Output the [X, Y] coordinate of the center of the cell containing the given text.  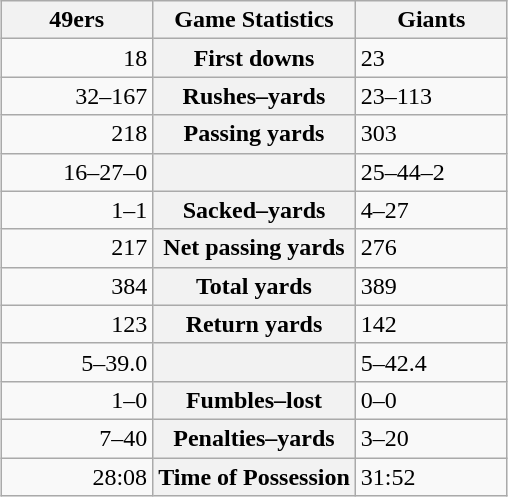
389 [431, 286]
Giants [431, 20]
18 [77, 58]
Game Statistics [254, 20]
25–44–2 [431, 172]
384 [77, 286]
Penalties–yards [254, 438]
First downs [254, 58]
218 [77, 134]
Time of Possession [254, 477]
28:08 [77, 477]
16–27–0 [77, 172]
217 [77, 248]
3–20 [431, 438]
23–113 [431, 96]
32–167 [77, 96]
31:52 [431, 477]
Total yards [254, 286]
5–39.0 [77, 362]
1–0 [77, 400]
303 [431, 134]
5–42.4 [431, 362]
7–40 [77, 438]
276 [431, 248]
142 [431, 324]
23 [431, 58]
Rushes–yards [254, 96]
Passing yards [254, 134]
Net passing yards [254, 248]
123 [77, 324]
1–1 [77, 210]
Return yards [254, 324]
Sacked–yards [254, 210]
4–27 [431, 210]
0–0 [431, 400]
Fumbles–lost [254, 400]
49ers [77, 20]
